From the cell containing the given text, extract its center point as [X, Y] coordinate. 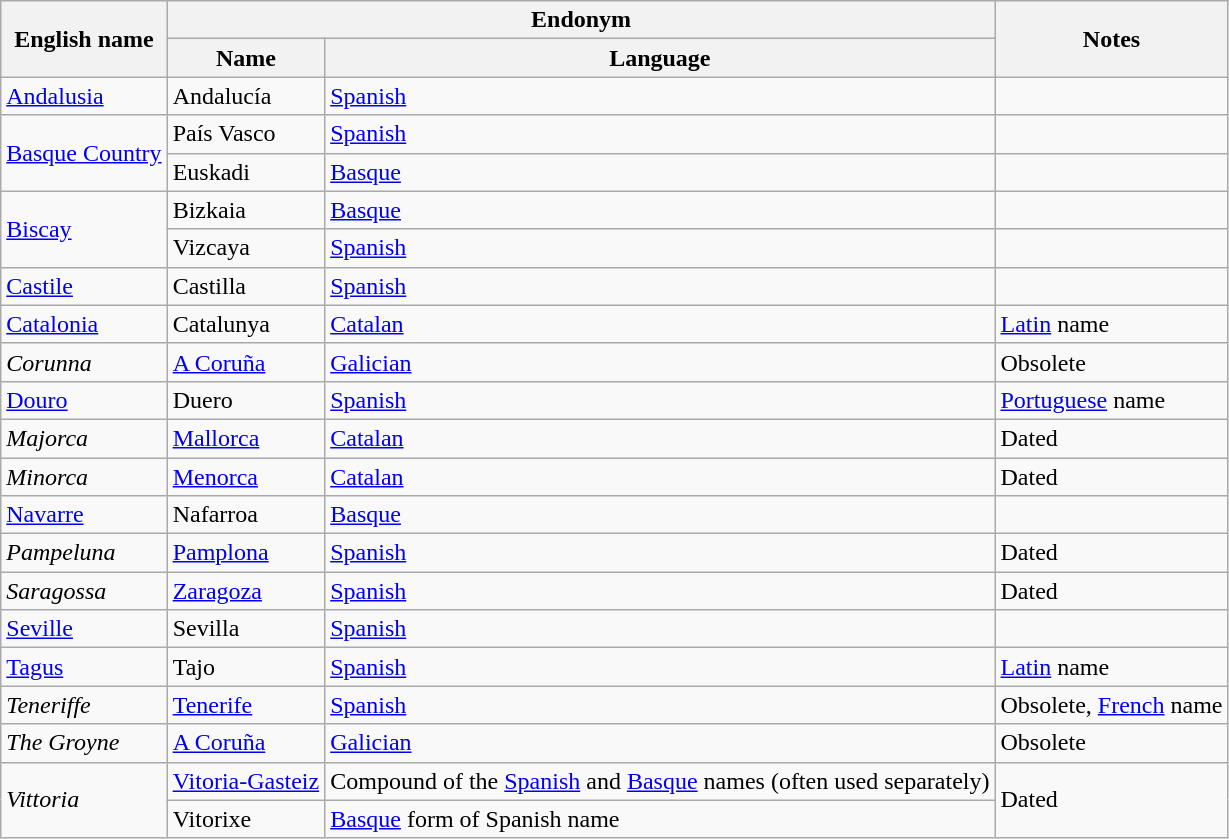
Minorca [84, 477]
Mallorca [246, 438]
Douro [84, 400]
Biscay [84, 229]
Duero [246, 400]
Corunna [84, 362]
Vitorixe [246, 819]
Catalonia [84, 324]
Basque Country [84, 153]
Catalunya [246, 324]
Pamplona [246, 553]
Castile [84, 286]
English name [84, 39]
País Vasco [246, 134]
Andalusia [84, 96]
Tajo [246, 667]
Vizcaya [246, 248]
Andalucía [246, 96]
Nafarroa [246, 515]
Vittoria [84, 800]
Portuguese name [1112, 400]
Endonym [581, 20]
The Groyne [84, 743]
Obsolete, French name [1112, 705]
Vitoria-Gasteiz [246, 781]
Euskadi [246, 172]
Name [246, 58]
Basque form of Spanish name [660, 819]
Compound of the Spanish and Basque names (often used separately) [660, 781]
Seville [84, 629]
Saragossa [84, 591]
Castilla [246, 286]
Menorca [246, 477]
Tagus [84, 667]
Zaragoza [246, 591]
Tenerife [246, 705]
Language [660, 58]
Sevilla [246, 629]
Pampeluna [84, 553]
Notes [1112, 39]
Bizkaia [246, 210]
Teneriffe [84, 705]
Navarre [84, 515]
Majorca [84, 438]
